Return the [x, y] coordinate for the center point of the cell that contains the specified text.  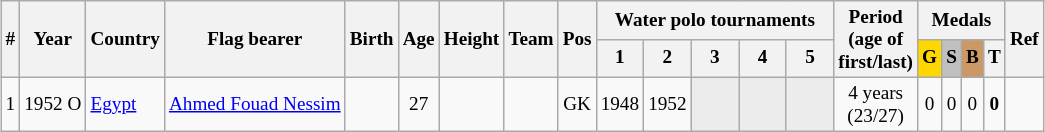
# [10, 40]
5 [810, 58]
T [994, 58]
1952 O [53, 104]
Height [472, 40]
Period(age offirst/last) [876, 40]
1948 [620, 104]
1952 [668, 104]
Year [53, 40]
Egypt [125, 104]
Pos [577, 40]
Team [531, 40]
G [930, 58]
Water polo tournaments [715, 20]
Medals [962, 20]
S [952, 58]
4 years(23/27) [876, 104]
27 [418, 104]
3 [715, 58]
4 [763, 58]
Age [418, 40]
Flag bearer [254, 40]
GK [577, 104]
Country [125, 40]
B [972, 58]
Ref [1024, 40]
2 [668, 58]
Birth [372, 40]
Ahmed Fouad Nessim [254, 104]
